Scan for the cell matching the given text and deliver its (X, Y) coordinate at center. 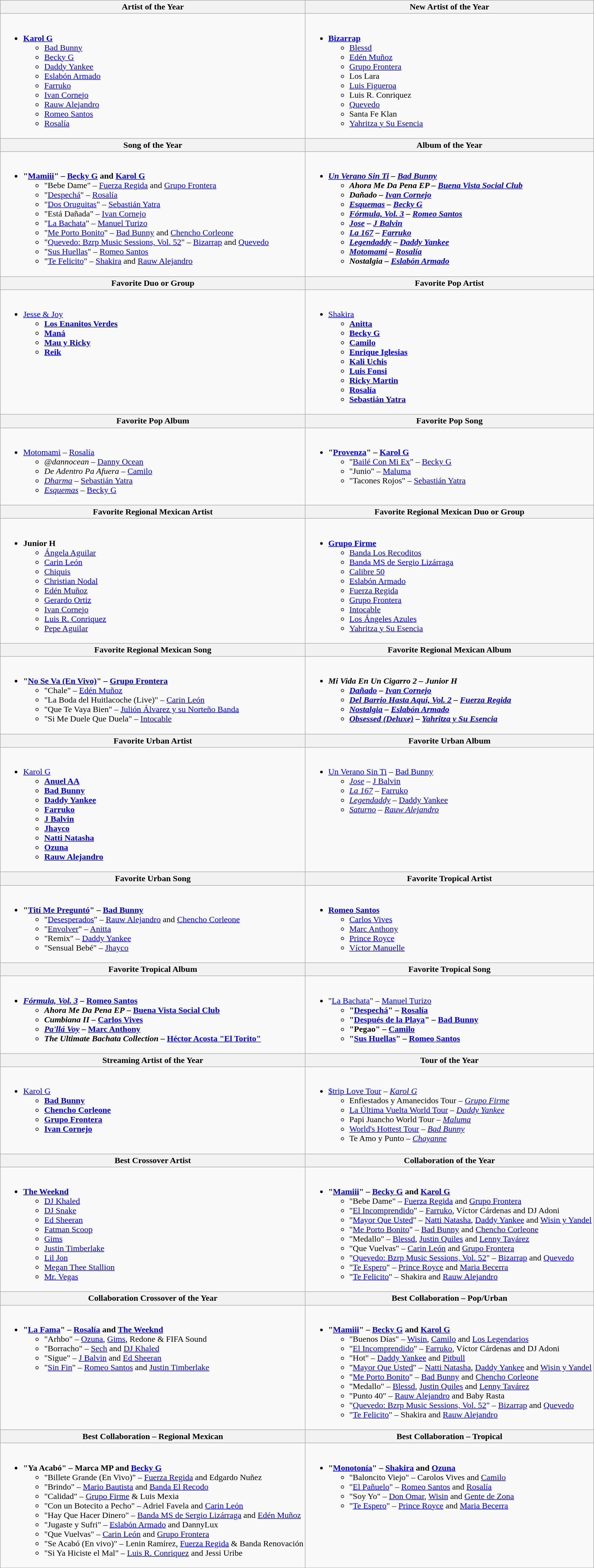
Favorite Pop Album (153, 421)
Motomami – Rosalía@dannocean – Danny OceanDe Adentro Pa Afuera – CamiloDharma – Sebastián YatraEsquemas – Becky G (153, 467)
Best Collaboration – Tropical (449, 1436)
Artist of the Year (153, 7)
Favorite Regional Mexican Song (153, 650)
Karol GBad BunnyChencho CorleoneGrupo FronteraIvan Cornejo (153, 1110)
Karol GBad BunnyBecky GDaddy YankeeEslabón ArmadoFarrukoIvan CornejoRauw AlejandroRomeo SantosRosalía (153, 76)
Un Verano Sin Ti – Bad BunnyJose – J BalvinLa 167 – FarrukoLegendaddy – Daddy YankeeSaturno – Rauw Alejandro (449, 810)
Junior HÁngela AguilarCarin LeónChiquisChristian NodalEdén MuñozGerardo OrtizIvan CornejoLuis R. ConriquezPepe Aguilar (153, 581)
Best Collaboration – Pop/Urban (449, 1298)
Favorite Tropical Album (153, 969)
Album of the Year (449, 145)
Favorite Urban Song (153, 879)
Streaming Artist of the Year (153, 1060)
Favorite Pop Artist (449, 283)
Romeo SantosCarlos VivesMarc AnthonyPrince RoyceVíctor Manuelle (449, 924)
Tour of the Year (449, 1060)
Song of the Year (153, 145)
Collaboration Crossover of the Year (153, 1298)
"Tití Me Preguntó" – Bad Bunny"Desesperados" – Rauw Alejandro and Chencho Corleone"Envolver" – Anitta"Remix" – Daddy Yankee"Sensual Bebé" – Jhayco (153, 924)
Jesse & JoyLos Enanitos VerdesManáMau y RickyReik (153, 352)
BizarrapBlessdEdén MuñozGrupo FronteraLos LaraLuis FigueroaLuis R. ConriquezQuevedoSanta Fe KlanYahritza y Su Esencia (449, 76)
Best Collaboration – Regional Mexican (153, 1436)
Favorite Pop Song (449, 421)
Collaboration of the Year (449, 1160)
Favorite Regional Mexican Duo or Group (449, 512)
Favorite Tropical Artist (449, 879)
Favorite Regional Mexican Album (449, 650)
"Provenza" – Karol G"Bailé Con Mi Ex" – Becky G"Junio" – Maluma"Tacones Rojos" – Sebastián Yatra (449, 467)
Favorite Urban Album (449, 741)
Favorite Urban Artist (153, 741)
New Artist of the Year (449, 7)
Favorite Tropical Song (449, 969)
Karol GAnuel AABad BunnyDaddy YankeeFarrukoJ BalvinJhaycoNatti NatashaOzunaRauw Alejandro (153, 810)
"La Bachata" – Manuel Turizo"Despechá" – Rosalía"Después de la Playa" – Bad Bunny"Pegao" – Camilo"Sus Huellas" – Romeo Santos (449, 1015)
The WeekndDJ KhaledDJ SnakeEd SheeranFatman ScoopGimsJustin TimberlakeLil JonMegan Thee StallionMr. Vegas (153, 1229)
Best Crossover Artist (153, 1160)
Favorite Duo or Group (153, 283)
ShakiraAnittaBecky GCamiloEnrique IglesiasKali UchisLuis FonsiRicky MartinRosalíaSebastián Yatra (449, 352)
Favorite Regional Mexican Artist (153, 512)
